Locate the cell with the specified text and output its (x, y) center coordinate. 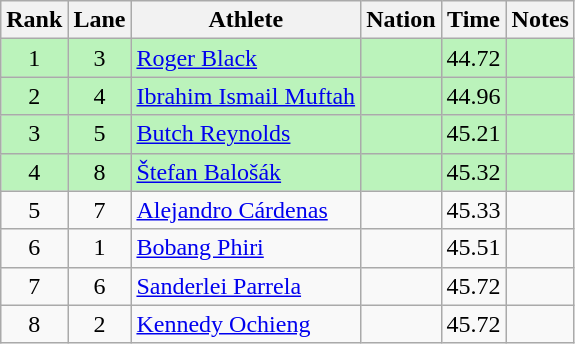
44.96 (474, 96)
Roger Black (246, 58)
Butch Reynolds (246, 134)
Alejandro Cárdenas (246, 210)
Athlete (246, 20)
Sanderlei Parrela (246, 286)
44.72 (474, 58)
Ibrahim Ismail Muftah (246, 96)
Nation (401, 20)
Kennedy Ochieng (246, 324)
45.32 (474, 172)
45.51 (474, 248)
45.33 (474, 210)
45.21 (474, 134)
Štefan Balošák (246, 172)
Lane (100, 20)
Time (474, 20)
Bobang Phiri (246, 248)
Notes (540, 20)
Rank (34, 20)
